Find where the given text appears and provide that cell's center as (X, Y) coordinate. 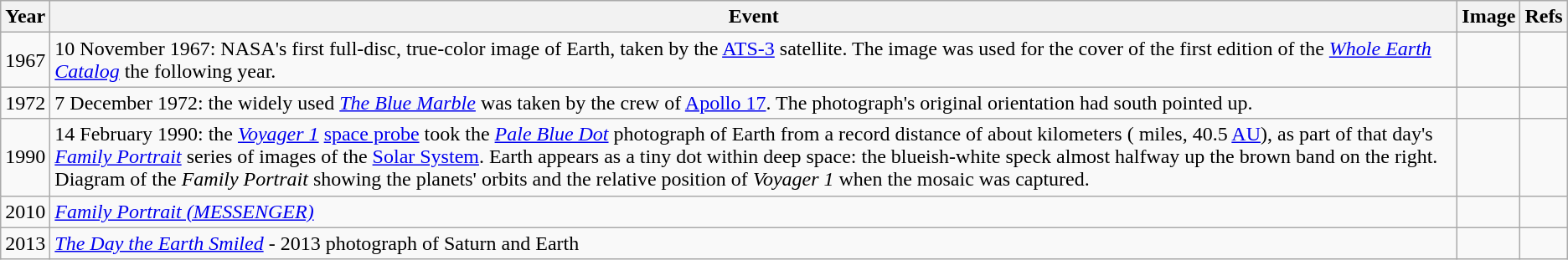
Family Portrait (MESSENGER) (754, 212)
Image (1489, 17)
1972 (25, 103)
2010 (25, 212)
2013 (25, 243)
Refs (1544, 17)
1990 (25, 157)
Event (754, 17)
7 December 1972: the widely used The Blue Marble was taken by the crew of Apollo 17. The photograph's original orientation had south pointed up. (754, 103)
Year (25, 17)
The Day the Earth Smiled - 2013 photograph of Saturn and Earth (754, 243)
1967 (25, 60)
